Capture the cell that displays the provided text and extract its [X, Y] central coordinate. 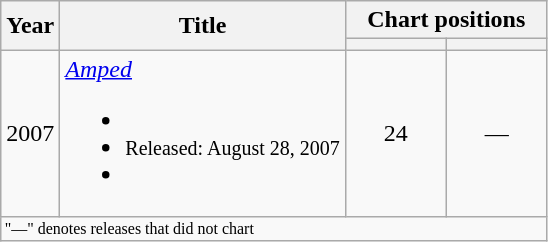
AmpedReleased: August 28, 2007 [202, 134]
Chart positions [446, 20]
24 [396, 134]
"—" denotes releases that did not chart [274, 229]
— [496, 134]
Title [202, 26]
2007 [30, 134]
Year [30, 26]
